Find where the given text appears and provide that cell's center as [x, y] coordinate. 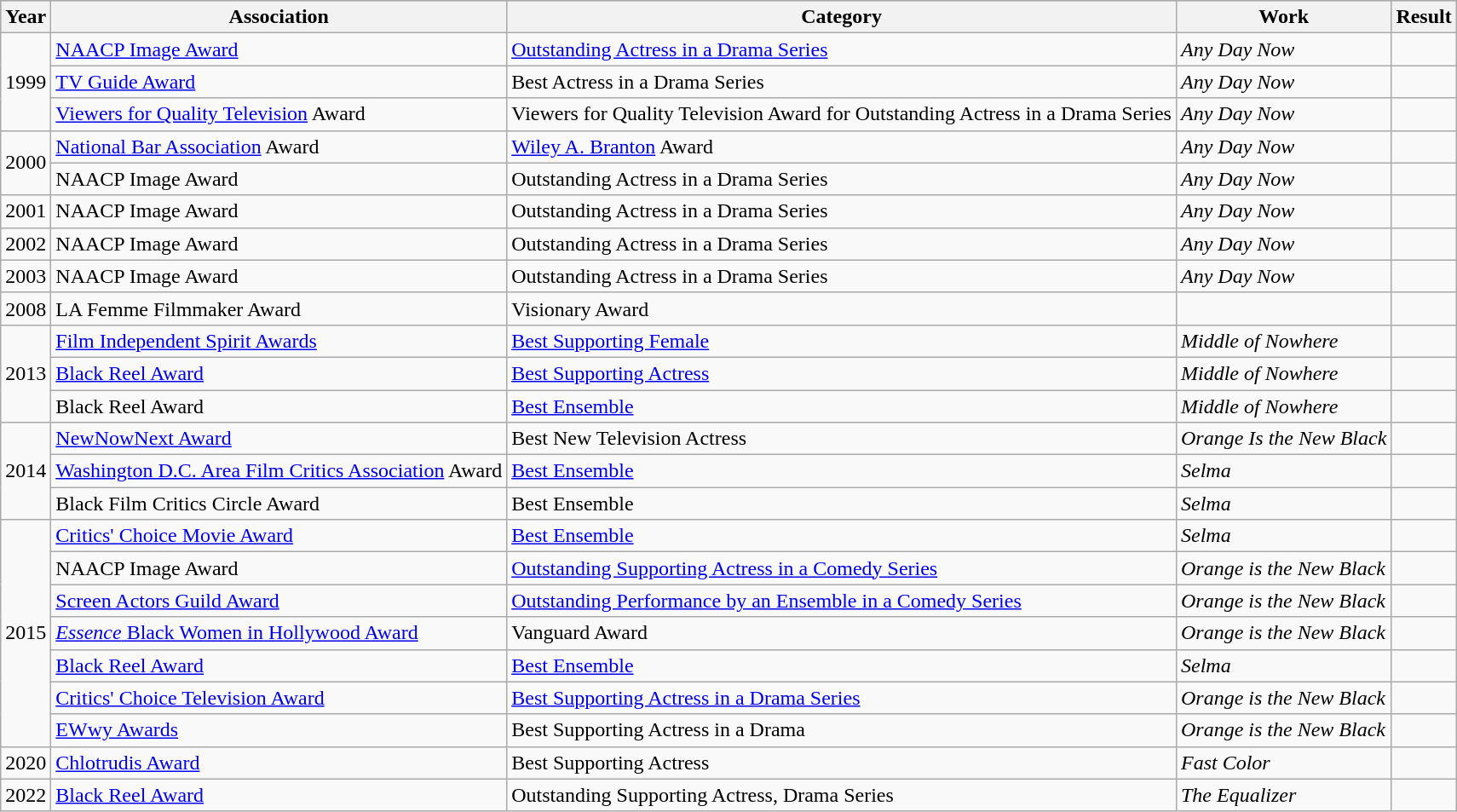
Category [842, 17]
Best Supporting Actress in a Drama [842, 730]
Work [1283, 17]
2020 [26, 763]
Association [279, 17]
Wiley A. Branton Award [842, 147]
Best Actress in a Drama Series [842, 82]
Viewers for Quality Television Award [279, 114]
NewNowNext Award [279, 439]
Best Supporting Actress in a Drama Series [842, 698]
Critics' Choice Movie Award [279, 536]
2008 [26, 308]
TV Guide Award [279, 82]
Result [1424, 17]
2002 [26, 244]
Outstanding Supporting Actress, Drama Series [842, 795]
Outstanding Supporting Actress in a Comedy Series [842, 568]
2015 [26, 633]
Film Independent Spirit Awards [279, 341]
The Equalizer [1283, 795]
2014 [26, 471]
Black Film Critics Circle Award [279, 504]
1999 [26, 82]
Essence Black Women in Hollywood Award [279, 633]
2000 [26, 163]
2001 [26, 211]
Critics' Choice Television Award [279, 698]
LA Femme Filmmaker Award [279, 308]
Orange Is the New Black [1283, 439]
2003 [26, 276]
Outstanding Performance by an Ensemble in a Comedy Series [842, 601]
Best Supporting Female [842, 341]
Viewers for Quality Television Award for Outstanding Actress in a Drama Series [842, 114]
EWwy Awards [279, 730]
Screen Actors Guild Award [279, 601]
Visionary Award [842, 308]
Year [26, 17]
Fast Color [1283, 763]
National Bar Association Award [279, 147]
Chlotrudis Award [279, 763]
2013 [26, 373]
Vanguard Award [842, 633]
Best New Television Actress [842, 439]
Washington D.C. Area Film Critics Association Award [279, 471]
2022 [26, 795]
